Find where the given text appears and provide that cell's center as (X, Y) coordinate. 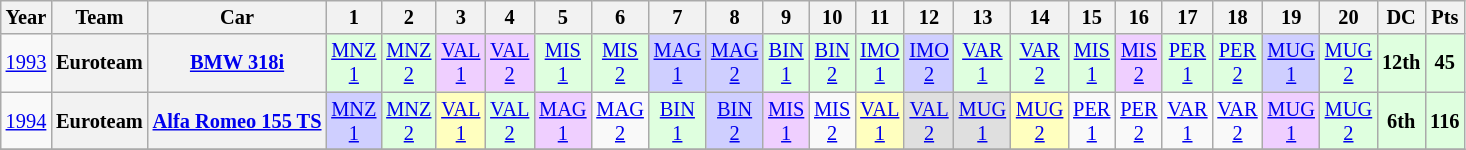
Team (100, 17)
12th (1401, 63)
17 (1187, 17)
Alfa Romeo 155 TS (238, 121)
5 (562, 17)
DC (1401, 17)
4 (510, 17)
45 (1444, 63)
1994 (26, 121)
2 (408, 17)
6 (620, 17)
IMO1 (880, 63)
15 (1092, 17)
IMO2 (928, 63)
Pts (1444, 17)
16 (1138, 17)
1 (354, 17)
18 (1237, 17)
BMW 318i (238, 63)
19 (1292, 17)
10 (832, 17)
13 (982, 17)
8 (734, 17)
Year (26, 17)
116 (1444, 121)
3 (460, 17)
7 (678, 17)
Car (238, 17)
11 (880, 17)
1993 (26, 63)
12 (928, 17)
20 (1348, 17)
6th (1401, 121)
14 (1040, 17)
9 (786, 17)
